Locate the cell with the specified text and output its (X, Y) center coordinate. 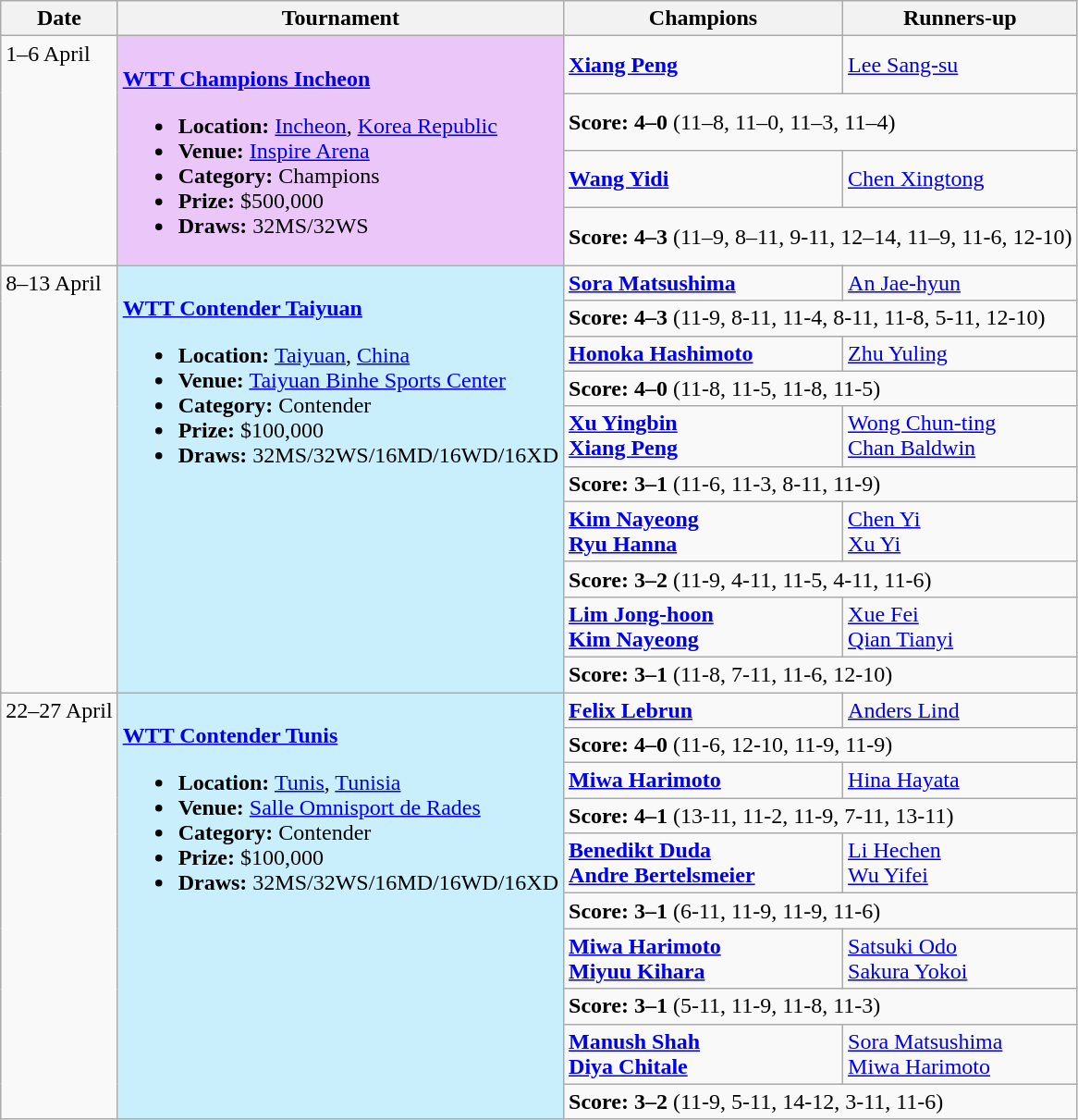
Score: 3–1 (5-11, 11-9, 11-8, 11-3) (821, 1006)
Lim Jong-hoon Kim Nayeong (704, 627)
Score: 3–1 (6-11, 11-9, 11-9, 11-6) (821, 911)
Manush Shah Diya Chitale (704, 1054)
Hina Hayata (960, 781)
Miwa Harimoto (704, 781)
WTT Contender TunisLocation: Tunis, TunisiaVenue: Salle Omnisport de RadesCategory: ContenderPrize: $100,000Draws: 32MS/32WS/16MD/16WD/16XD (340, 905)
Benedikt Duda Andre Bertelsmeier (704, 864)
Tournament (340, 18)
Satsuki Odo Sakura Yokoi (960, 958)
Miwa Harimoto Miyuu Kihara (704, 958)
Score: 4–0 (11-6, 12-10, 11-9, 11-9) (821, 745)
Score: 3–2 (11-9, 5-11, 14-12, 3-11, 11-6) (821, 1102)
Chen Yi Xu Yi (960, 531)
WTT Contender TaiyuanLocation: Taiyuan, ChinaVenue: Taiyuan Binhe Sports CenterCategory: ContenderPrize: $100,000Draws: 32MS/32WS/16MD/16WD/16XD (340, 479)
Score: 4–3 (11-9, 8-11, 11-4, 8-11, 11-8, 5-11, 12-10) (821, 318)
Sora Matsushima Miwa Harimoto (960, 1054)
An Jae-hyun (960, 283)
1–6 April (59, 151)
Wong Chun-ting Chan Baldwin (960, 437)
Date (59, 18)
Score: 4–3 (11–9, 8–11, 9-11, 12–14, 11–9, 11-6, 12-10) (821, 237)
8–13 April (59, 479)
Anders Lind (960, 709)
Xiang Peng (704, 65)
Score: 3–1 (11-8, 7-11, 11-6, 12-10) (821, 674)
Lee Sang-su (960, 65)
Runners-up (960, 18)
Champions (704, 18)
Zhu Yuling (960, 353)
Wang Yidi (704, 179)
Honoka Hashimoto (704, 353)
22–27 April (59, 905)
Score: 3–1 (11-6, 11-3, 8-11, 11-9) (821, 484)
WTT Champions IncheonLocation: Incheon, Korea RepublicVenue: Inspire ArenaCategory: ChampionsPrize: $500,000Draws: 32MS/32WS (340, 151)
Score: 4–0 (11-8, 11-5, 11-8, 11-5) (821, 388)
Xu Yingbin Xiang Peng (704, 437)
Score: 3–2 (11-9, 4-11, 11-5, 4-11, 11-6) (821, 579)
Li Hechen Wu Yifei (960, 864)
Chen Xingtong (960, 179)
Felix Lebrun (704, 709)
Xue Fei Qian Tianyi (960, 627)
Score: 4–1 (13-11, 11-2, 11-9, 7-11, 13-11) (821, 816)
Sora Matsushima (704, 283)
Kim Nayeong Ryu Hanna (704, 531)
Score: 4–0 (11–8, 11–0, 11–3, 11–4) (821, 122)
